Determine the (X, Y) coordinate at the center of the cell enclosing the given text.  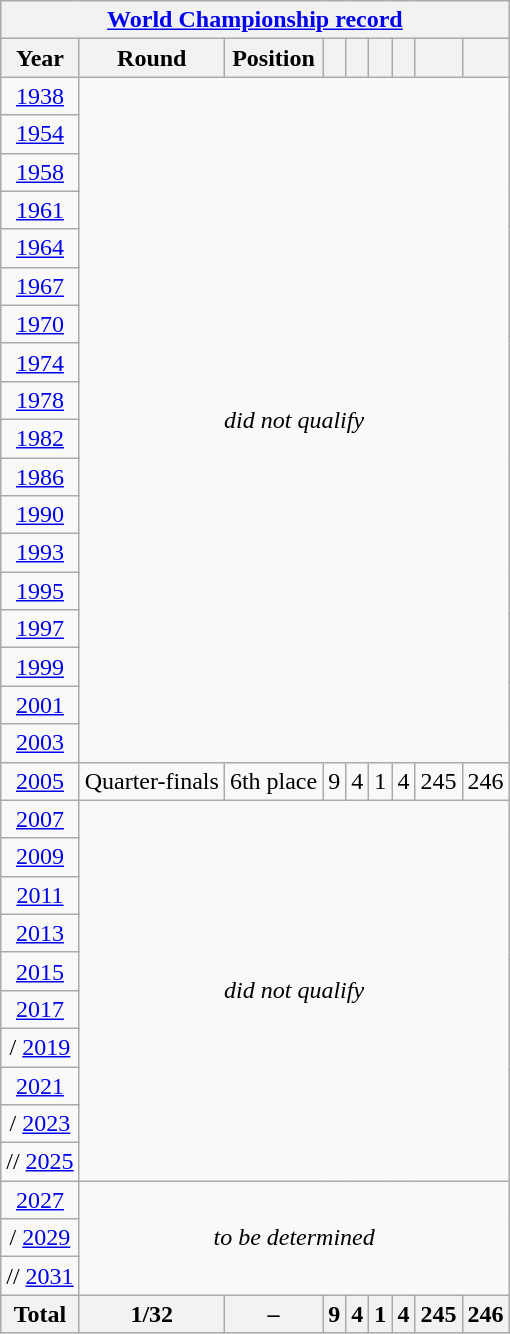
2017 (40, 1009)
1999 (40, 667)
1982 (40, 438)
2021 (40, 1085)
2007 (40, 819)
1964 (40, 248)
to be determined (294, 1238)
/ 2019 (40, 1047)
2009 (40, 857)
2003 (40, 743)
1974 (40, 362)
2027 (40, 1200)
1970 (40, 324)
Quarter-finals (152, 781)
1954 (40, 134)
/ 2029 (40, 1238)
2005 (40, 781)
// 2025 (40, 1162)
Position (273, 58)
– (273, 1314)
1978 (40, 400)
2015 (40, 971)
1993 (40, 553)
1990 (40, 515)
1986 (40, 477)
2001 (40, 705)
1961 (40, 210)
2013 (40, 933)
1995 (40, 591)
// 2031 (40, 1276)
Round (152, 58)
1967 (40, 286)
2011 (40, 895)
/ 2023 (40, 1124)
6th place (273, 781)
World Championship record (255, 20)
1997 (40, 629)
1938 (40, 96)
1/32 (152, 1314)
Year (40, 58)
1958 (40, 172)
Total (40, 1314)
